For the text-containing cell, return its midpoint in [x, y] coordinate format. 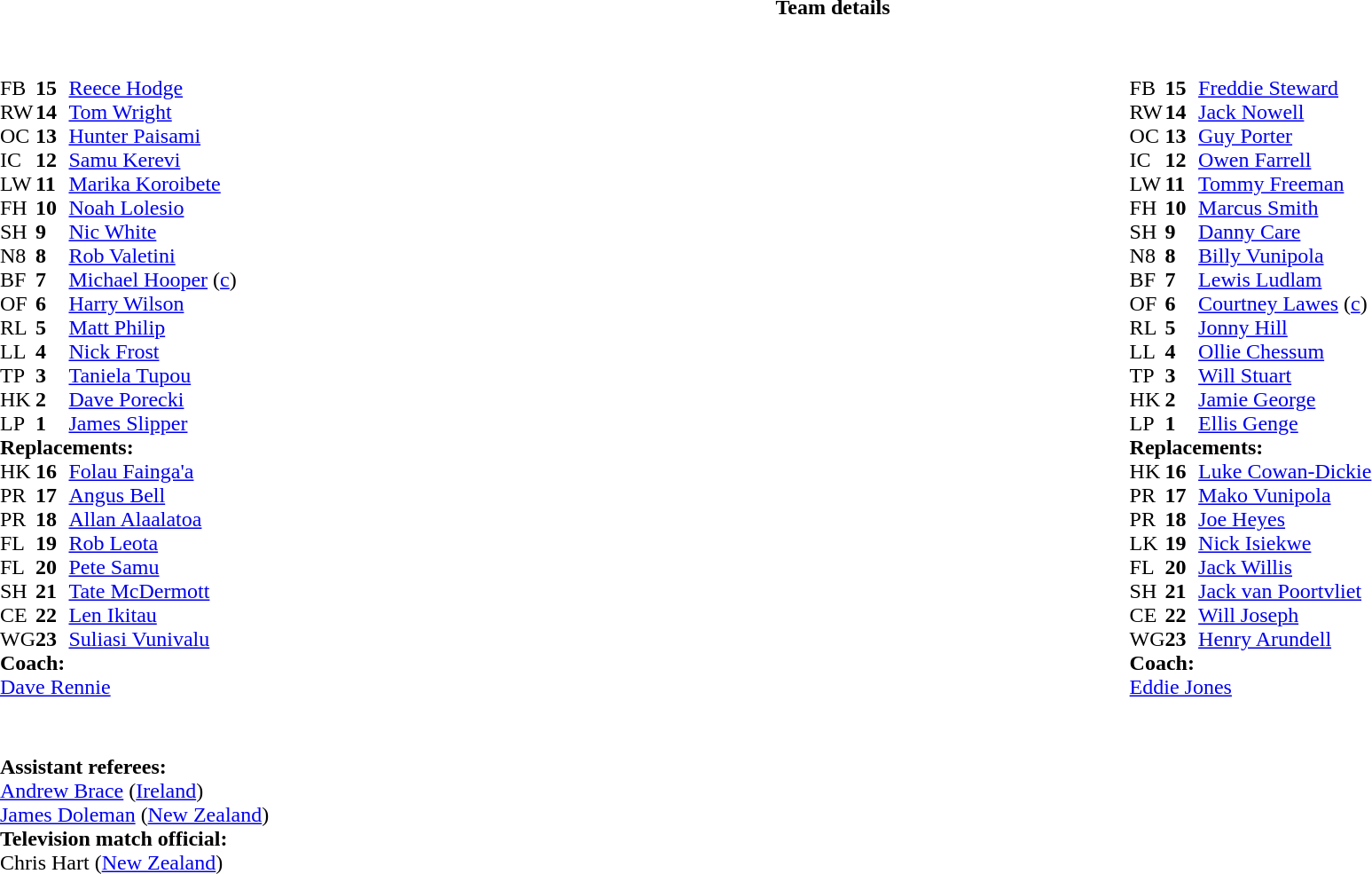
Jonny Hill [1284, 328]
Harry Wilson [153, 303]
Nick Isiekwe [1284, 543]
Rob Leota [153, 543]
Mako Vunipola [1284, 495]
Dave Rennie [119, 687]
Jack Nowell [1284, 112]
Billy Vunipola [1284, 256]
Angus Bell [153, 495]
Ellis Genge [1284, 424]
Pete Samu [153, 568]
Will Stuart [1284, 376]
Hunter Paisami [153, 137]
Taniela Tupou [153, 376]
Matt Philip [153, 328]
Jack Willis [1284, 568]
Will Joseph [1284, 616]
Rob Valetini [153, 256]
Freddie Steward [1284, 89]
Joe Heyes [1284, 520]
Danny Care [1284, 232]
Nic White [153, 232]
Tate McDermott [153, 591]
Jack van Poortvliet [1284, 591]
Marcus Smith [1284, 208]
Henry Arundell [1284, 639]
Lewis Ludlam [1284, 280]
Guy Porter [1284, 137]
Dave Porecki [153, 399]
LK [1148, 543]
James Slipper [153, 424]
Luke Cowan-Dickie [1284, 472]
Suliasi Vunivalu [153, 639]
Allan Alaalatoa [153, 520]
Jamie George [1284, 399]
Courtney Lawes (c) [1284, 303]
Folau Fainga'a [153, 472]
Michael Hooper (c) [153, 280]
Nick Frost [153, 351]
Noah Lolesio [153, 208]
Marika Koroibete [153, 185]
Tommy Freeman [1284, 185]
Eddie Jones [1250, 687]
Samu Kerevi [153, 160]
Reece Hodge [153, 89]
Tom Wright [153, 112]
Ollie Chessum [1284, 351]
Len Ikitau [153, 616]
Owen Farrell [1284, 160]
